Find where the given text appears and provide that cell's center as (X, Y) coordinate. 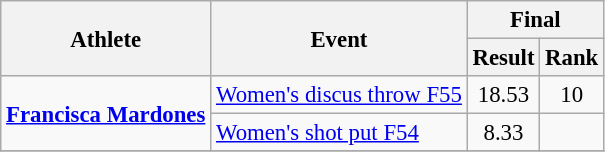
Women's discus throw F55 (339, 95)
Francisca Mardones (106, 114)
Women's shot put F54 (339, 133)
10 (572, 95)
Result (504, 58)
Final (535, 20)
Rank (572, 58)
8.33 (504, 133)
18.53 (504, 95)
Event (339, 38)
Athlete (106, 38)
